Locate the cell with the specified text and output its (x, y) center coordinate. 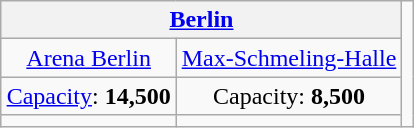
Berlin (202, 20)
Capacity: 8,500 (289, 96)
Capacity: 14,500 (88, 96)
Arena Berlin (88, 58)
Max-Schmeling-Halle (289, 58)
